Locate the cell with the specified text and output its [x, y] center coordinate. 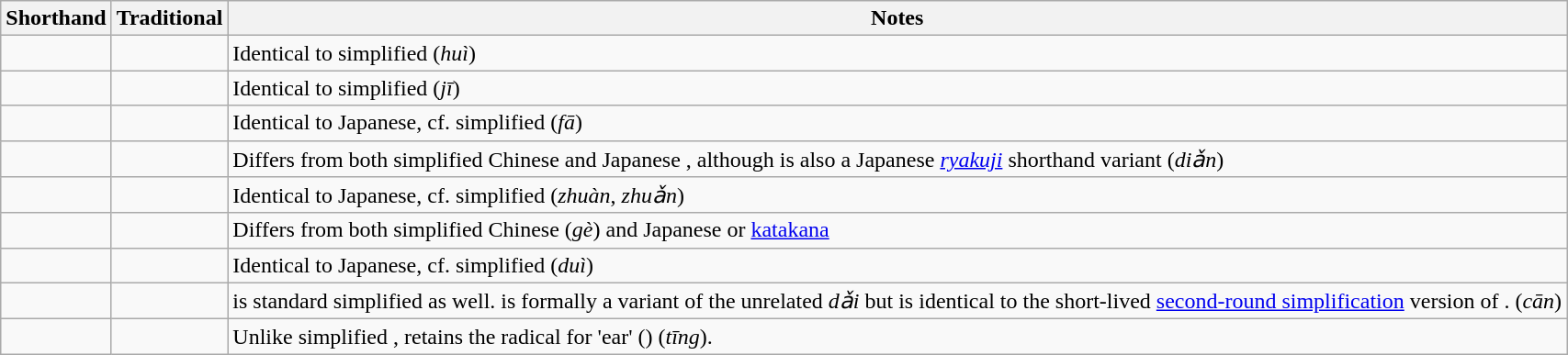
Identical to Japanese, cf. simplified (duì) [897, 265]
Shorthand [56, 18]
Differs from both simplified Chinese and Japanese , although is also a Japanese ryakuji shorthand variant (diǎn) [897, 159]
Identical to simplified (jī) [897, 88]
Differs from both simplified Chinese (gè) and Japanese or katakana [897, 230]
Unlike simplified , retains the radical for 'ear' () (tīng). [897, 337]
Identical to Japanese, cf. simplified (zhuàn, zhuǎn) [897, 195]
Identical to Japanese, cf. simplified (fā) [897, 123]
Traditional [169, 18]
Notes [897, 18]
Identical to simplified (huì) [897, 53]
